Return (X, Y) of the center of cell containing provided text 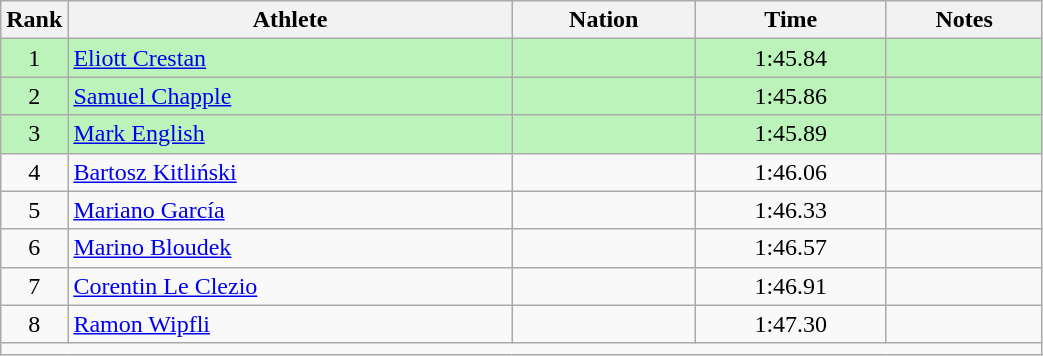
Corentin Le Clezio (290, 286)
1:45.89 (790, 134)
8 (34, 324)
6 (34, 248)
Nation (604, 20)
1:45.84 (790, 58)
1:46.33 (790, 210)
Athlete (290, 20)
1:47.30 (790, 324)
1:46.06 (790, 172)
1 (34, 58)
Rank (34, 20)
Samuel Chapple (290, 96)
Eliott Crestan (290, 58)
Mariano García (290, 210)
2 (34, 96)
1:46.91 (790, 286)
5 (34, 210)
Notes (964, 20)
Mark English (290, 134)
7 (34, 286)
Marino Bloudek (290, 248)
Bartosz Kitliński (290, 172)
3 (34, 134)
1:45.86 (790, 96)
1:46.57 (790, 248)
Ramon Wipfli (290, 324)
Time (790, 20)
4 (34, 172)
